Extract the (X, Y) coordinate from the center of the cell holding the provided text.  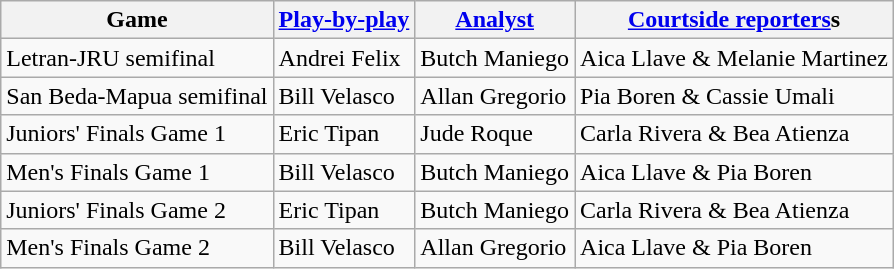
Game (137, 20)
Men's Finals Game 2 (137, 248)
Analyst (495, 20)
Courtside reporterss (734, 20)
Aica Llave & Melanie Martinez (734, 58)
Letran-JRU semifinal (137, 58)
Juniors' Finals Game 1 (137, 134)
Juniors' Finals Game 2 (137, 210)
Play-by-play (344, 20)
Andrei Felix (344, 58)
Jude Roque (495, 134)
Men's Finals Game 1 (137, 172)
San Beda-Mapua semifinal (137, 96)
Pia Boren & Cassie Umali (734, 96)
